Determine the [x, y] coordinate at the center of the cell enclosing the given text.  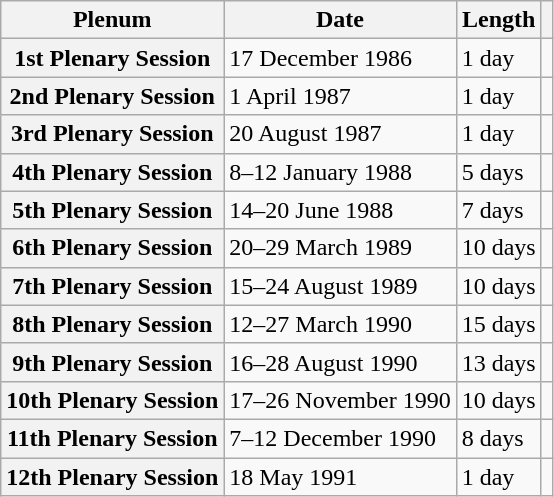
Plenum [112, 20]
5th Plenary Session [112, 210]
Length [498, 20]
12–27 March 1990 [340, 324]
7–12 December 1990 [340, 438]
9th Plenary Session [112, 362]
17–26 November 1990 [340, 400]
10th Plenary Session [112, 400]
8–12 January 1988 [340, 172]
16–28 August 1990 [340, 362]
20 August 1987 [340, 134]
1 April 1987 [340, 96]
5 days [498, 172]
7 days [498, 210]
18 May 1991 [340, 477]
20–29 March 1989 [340, 248]
12th Plenary Session [112, 477]
7th Plenary Session [112, 286]
15 days [498, 324]
1st Plenary Session [112, 58]
17 December 1986 [340, 58]
4th Plenary Session [112, 172]
14–20 June 1988 [340, 210]
13 days [498, 362]
2nd Plenary Session [112, 96]
11th Plenary Session [112, 438]
6th Plenary Session [112, 248]
15–24 August 1989 [340, 286]
3rd Plenary Session [112, 134]
8th Plenary Session [112, 324]
Date [340, 20]
8 days [498, 438]
